Return the [x, y] coordinate for the center point of the cell that contains the specified text.  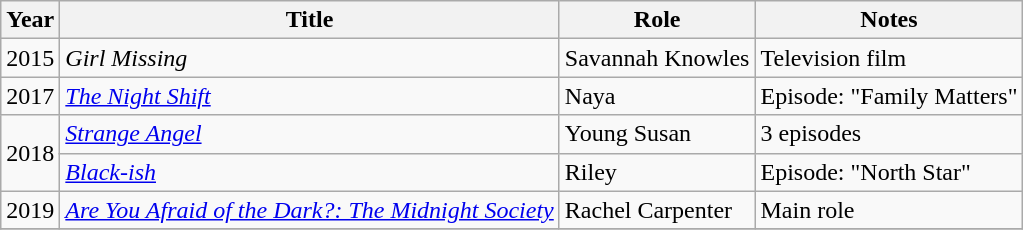
Main role [889, 210]
2019 [30, 210]
Naya [657, 96]
The Night Shift [310, 96]
Television film [889, 58]
Title [310, 20]
Strange Angel [310, 134]
Savannah Knowles [657, 58]
3 episodes [889, 134]
Episode: "Family Matters" [889, 96]
Riley [657, 172]
Are You Afraid of the Dark?: The Midnight Society [310, 210]
2017 [30, 96]
Role [657, 20]
Young Susan [657, 134]
Notes [889, 20]
Episode: "North Star" [889, 172]
Black-ish [310, 172]
Girl Missing [310, 58]
Year [30, 20]
Rachel Carpenter [657, 210]
2018 [30, 153]
2015 [30, 58]
